For the text-containing cell, return its midpoint in (X, Y) coordinate format. 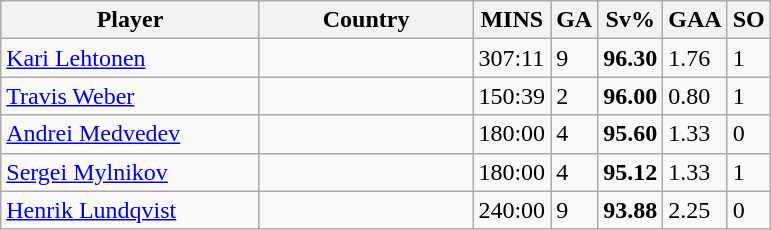
93.88 (630, 210)
Kari Lehtonen (130, 58)
150:39 (512, 96)
Player (130, 20)
240:00 (512, 210)
2 (574, 96)
SO (748, 20)
GAA (695, 20)
Andrei Medvedev (130, 134)
95.12 (630, 172)
1.76 (695, 58)
Country (366, 20)
Henrik Lundqvist (130, 210)
307:11 (512, 58)
Sv% (630, 20)
MINS (512, 20)
96.00 (630, 96)
95.60 (630, 134)
96.30 (630, 58)
2.25 (695, 210)
Sergei Mylnikov (130, 172)
0.80 (695, 96)
GA (574, 20)
Travis Weber (130, 96)
